Provide the [X, Y] coordinate of the cell's center where the given text is located.  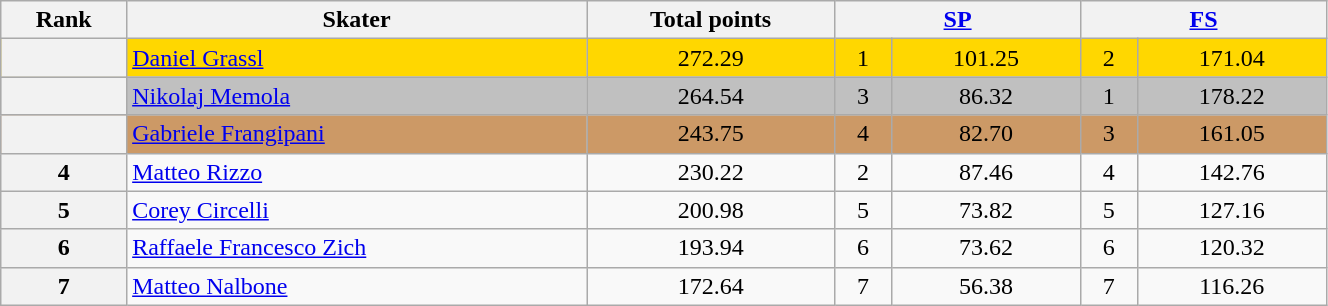
Raffaele Francesco Zich [357, 248]
82.70 [986, 134]
116.26 [1232, 286]
Rank [64, 20]
161.05 [1232, 134]
Daniel Grassl [357, 58]
101.25 [986, 58]
120.32 [1232, 248]
Gabriele Frangipani [357, 134]
272.29 [711, 58]
56.38 [986, 286]
127.16 [1232, 210]
243.75 [711, 134]
Total points [711, 20]
Matteo Rizzo [357, 172]
230.22 [711, 172]
264.54 [711, 96]
142.76 [1232, 172]
193.94 [711, 248]
73.62 [986, 248]
Nikolaj Memola [357, 96]
Skater [357, 20]
178.22 [1232, 96]
SP [958, 20]
Matteo Nalbone [357, 286]
172.64 [711, 286]
200.98 [711, 210]
87.46 [986, 172]
73.82 [986, 210]
FS [1204, 20]
86.32 [986, 96]
Corey Circelli [357, 210]
171.04 [1232, 58]
